Find where the given text appears and provide that cell's center as [x, y] coordinate. 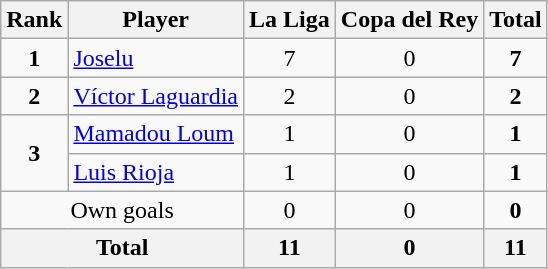
Joselu [156, 58]
Víctor Laguardia [156, 96]
La Liga [290, 20]
Own goals [122, 210]
3 [34, 153]
Rank [34, 20]
Player [156, 20]
Luis Rioja [156, 172]
Mamadou Loum [156, 134]
Copa del Rey [409, 20]
